Scan for the cell matching the given text and deliver its (x, y) coordinate at center. 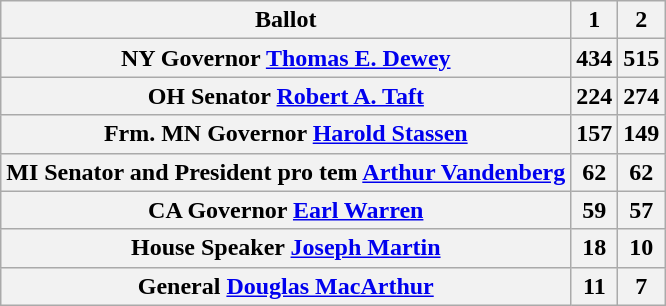
2 (642, 20)
General Douglas MacArthur (286, 286)
7 (642, 286)
House Speaker Joseph Martin (286, 248)
11 (594, 286)
OH Senator Robert A. Taft (286, 96)
59 (594, 210)
1 (594, 20)
515 (642, 58)
NY Governor Thomas E. Dewey (286, 58)
Ballot (286, 20)
149 (642, 134)
18 (594, 248)
CA Governor Earl Warren (286, 210)
434 (594, 58)
157 (594, 134)
MI Senator and President pro tem Arthur Vandenberg (286, 172)
57 (642, 210)
Frm. MN Governor Harold Stassen (286, 134)
10 (642, 248)
274 (642, 96)
224 (594, 96)
